Locate the cell with the specified text and output its (x, y) center coordinate. 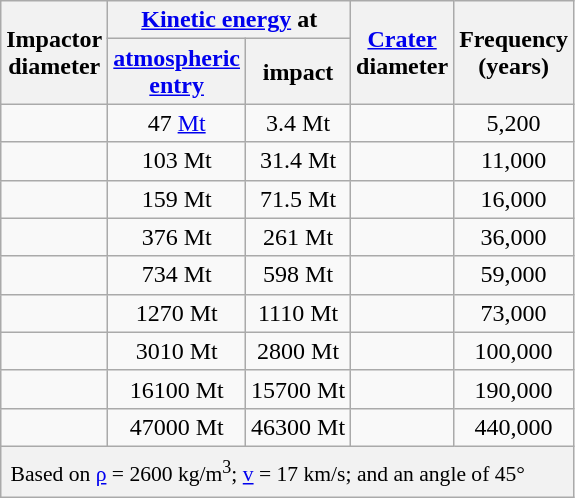
59,000 (514, 275)
Based on ρ = 2600 kg/m3; v = 17 km/s; and an angle of 45° (288, 472)
190,000 (514, 389)
Craterdiameter (402, 52)
376 Mt (177, 237)
100,000 (514, 351)
440,000 (514, 427)
47000 Mt (177, 427)
47 Mt (177, 123)
598 Mt (298, 275)
73,000 (514, 313)
impact (298, 72)
2800 Mt (298, 351)
16,000 (514, 199)
36,000 (514, 237)
Kinetic energy at (230, 20)
16100 Mt (177, 389)
261 Mt (298, 237)
71.5 Mt (298, 199)
3.4 Mt (298, 123)
atmosphericentry (177, 72)
3010 Mt (177, 351)
1270 Mt (177, 313)
Impactordiameter (54, 52)
103 Mt (177, 161)
5,200 (514, 123)
Frequency(years) (514, 52)
46300 Mt (298, 427)
15700 Mt (298, 389)
159 Mt (177, 199)
1110 Mt (298, 313)
31.4 Mt (298, 161)
734 Mt (177, 275)
11,000 (514, 161)
